Find where the given text appears and provide that cell's center as (X, Y) coordinate. 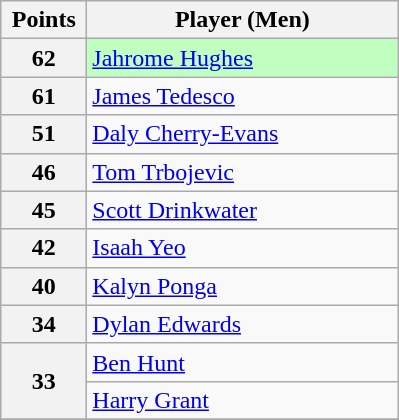
62 (44, 58)
Daly Cherry-Evans (242, 134)
Isaah Yeo (242, 248)
61 (44, 96)
Dylan Edwards (242, 324)
51 (44, 134)
40 (44, 286)
Kalyn Ponga (242, 286)
Scott Drinkwater (242, 210)
Tom Trbojevic (242, 172)
45 (44, 210)
33 (44, 381)
James Tedesco (242, 96)
Points (44, 20)
42 (44, 248)
Ben Hunt (242, 362)
34 (44, 324)
46 (44, 172)
Harry Grant (242, 400)
Player (Men) (242, 20)
Jahrome Hughes (242, 58)
